Provide the [x, y] coordinate of the cell's center where the given text is located.  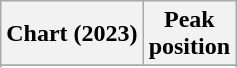
Peakposition [189, 34]
Chart (2023) [72, 34]
